Capture the cell that displays the provided text and extract its (X, Y) central coordinate. 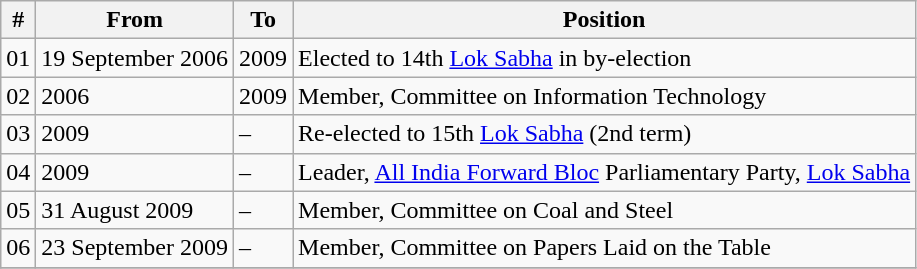
05 (18, 210)
23 September 2009 (135, 248)
Elected to 14th Lok Sabha in by-election (604, 58)
06 (18, 248)
To (264, 20)
Position (604, 20)
2006 (135, 96)
Leader, All India Forward Bloc Parliamentary Party, Lok Sabha (604, 172)
Member, Committee on Information Technology (604, 96)
Member, Committee on Coal and Steel (604, 210)
From (135, 20)
Member, Committee on Papers Laid on the Table (604, 248)
# (18, 20)
31 August 2009 (135, 210)
03 (18, 134)
01 (18, 58)
Re-elected to 15th Lok Sabha (2nd term) (604, 134)
19 September 2006 (135, 58)
02 (18, 96)
04 (18, 172)
